Detect which cell encompasses the target text, then output its (X, Y) center coordinate. 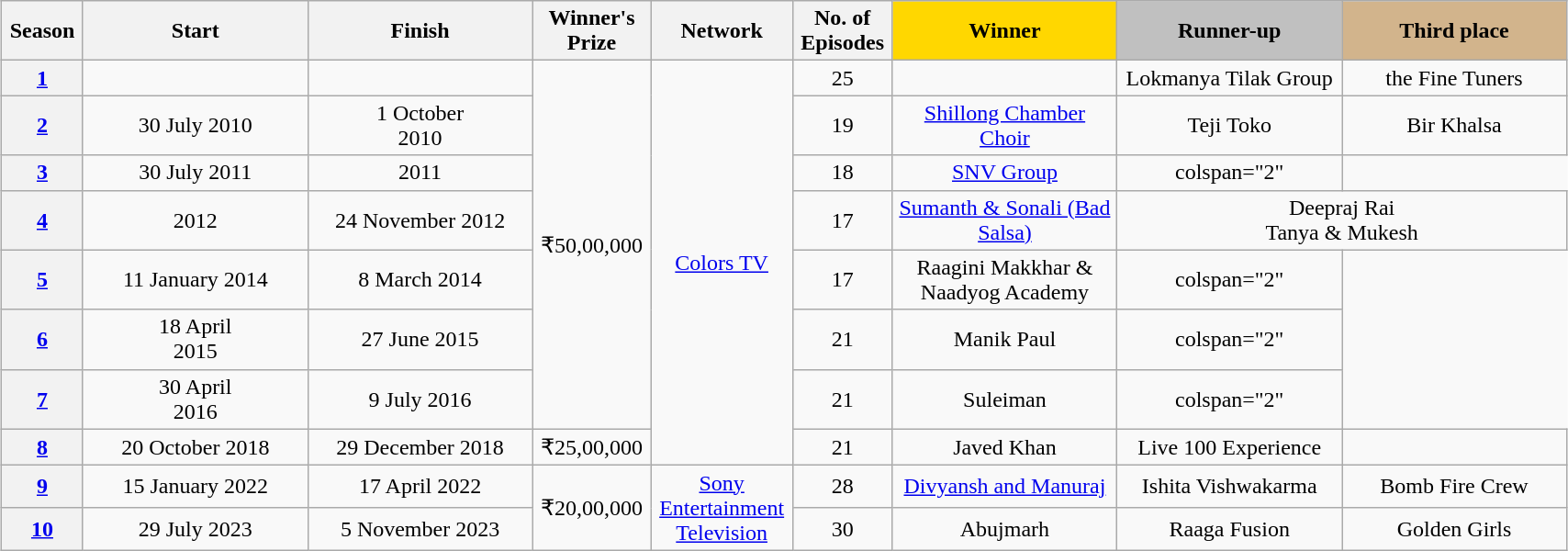
17 April 2022 (420, 487)
Divyansh and Manuraj (1004, 487)
6 (42, 340)
Manik Paul (1004, 340)
18 (843, 173)
1 October2010 (420, 125)
2011 (420, 173)
9 (42, 487)
SNV Group (1004, 173)
25 (843, 78)
₹50,00,000 (591, 244)
Lokmanya Tilak Group (1230, 78)
8 March 2014 (420, 279)
Golden Girls (1454, 529)
11 January 2014 (195, 279)
18 April2015 (195, 340)
24 November 2012 (420, 220)
Colors TV (722, 263)
Raagini Makkhar & Naadyog Academy (1004, 279)
27 June 2015 (420, 340)
29 December 2018 (420, 447)
5 November 2023 (420, 529)
20 October 2018 (195, 447)
Ishita Vishwakarma (1230, 487)
9 July 2016 (420, 399)
Winner's Prize (591, 31)
Winner (1004, 31)
Runner-up (1230, 31)
28 (843, 487)
Bomb Fire Crew (1454, 487)
8 (42, 447)
10 (42, 529)
30 July 2011 (195, 173)
No. of Episodes (843, 31)
Teji Toko (1230, 125)
30 July 2010 (195, 125)
2012 (195, 220)
29 July 2023 (195, 529)
15 January 2022 (195, 487)
Season (42, 31)
4 (42, 220)
Shillong Chamber Choir (1004, 125)
2 (42, 125)
Abujmarh (1004, 529)
Sony Entertainment Television (722, 508)
₹25,00,000 (591, 447)
Suleiman (1004, 399)
1 (42, 78)
₹20,00,000 (591, 508)
Deepraj RaiTanya & Mukesh (1342, 220)
Start (195, 31)
Live 100 Experience (1230, 447)
Raaga Fusion (1230, 529)
Third place (1454, 31)
5 (42, 279)
Bir Khalsa (1454, 125)
3 (42, 173)
30 April2016 (195, 399)
19 (843, 125)
Finish (420, 31)
the Fine Tuners (1454, 78)
Sumanth & Sonali (Bad Salsa) (1004, 220)
7 (42, 399)
30 (843, 529)
Network (722, 31)
Javed Khan (1004, 447)
